Find where the given text appears and provide that cell's center as [x, y] coordinate. 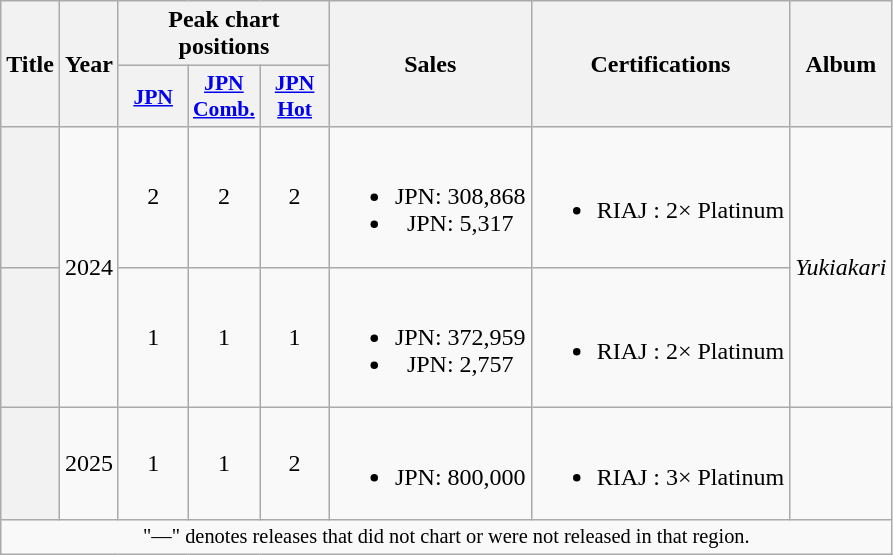
Title [30, 64]
JPN: 372,959 JPN: 2,757 [430, 337]
2024 [88, 267]
Album [841, 64]
JPNHot [295, 96]
JPN: 308,868 JPN: 5,317 [430, 197]
Certifications [660, 64]
JPN: 800,000 [430, 464]
Peak chart positions [224, 34]
RIAJ : 3× Platinum [660, 464]
JPN [153, 96]
Yukiakari [841, 267]
Year [88, 64]
Sales [430, 64]
JPNComb. [224, 96]
2025 [88, 464]
"—" denotes releases that did not chart or were not released in that region. [446, 537]
